Find where the given text appears and provide that cell's center as [X, Y] coordinate. 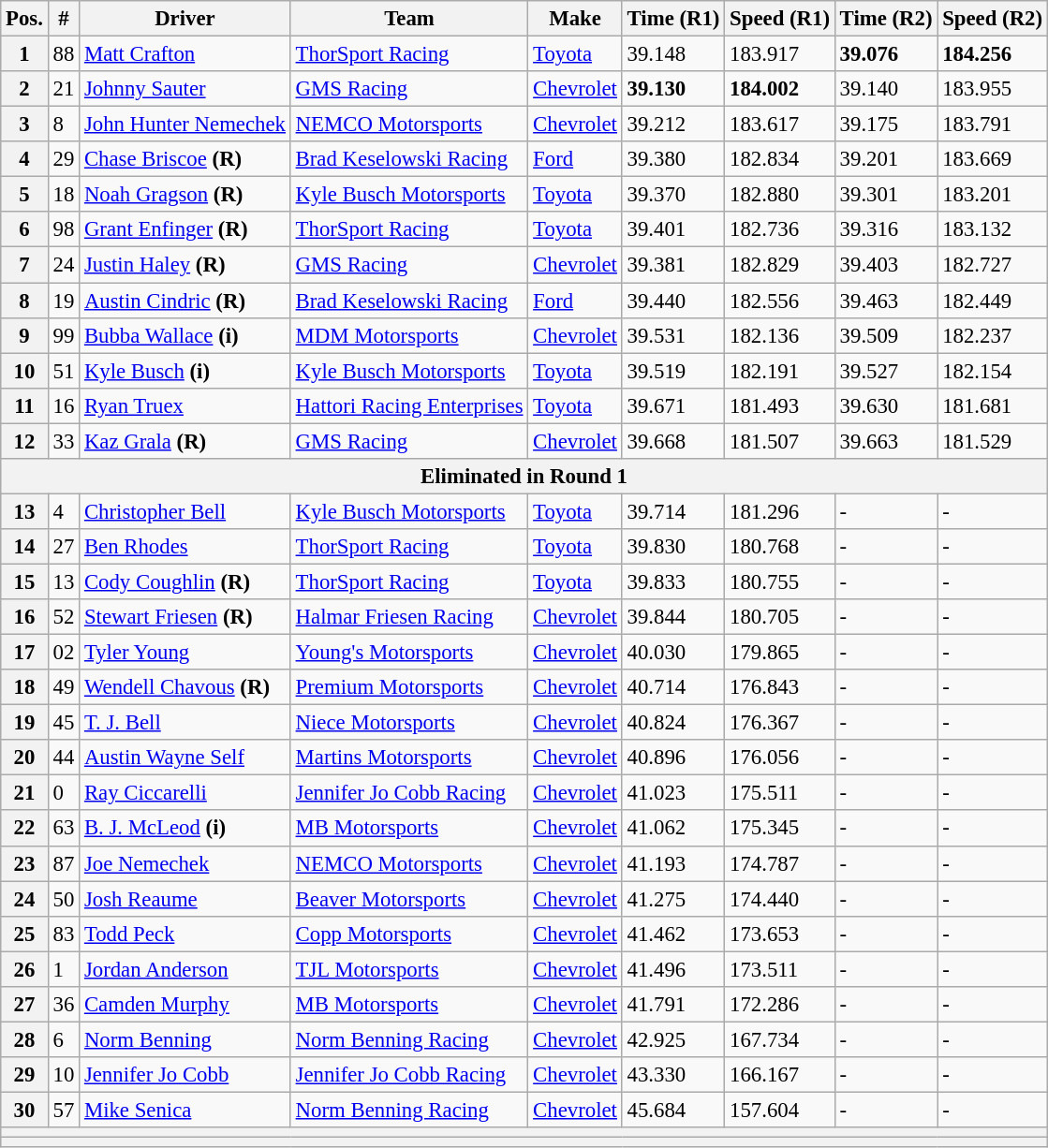
Beaver Motorsports [409, 899]
Ben Rhodes [185, 547]
39.630 [886, 405]
39.076 [886, 54]
20 [24, 758]
Matt Crafton [185, 54]
83 [64, 934]
0 [64, 793]
175.511 [780, 793]
5 [24, 195]
Hattori Racing Enterprises [409, 405]
Kyle Busch (i) [185, 371]
166.167 [780, 1075]
52 [64, 617]
Norm Benning [185, 1039]
39.671 [673, 405]
39.381 [673, 265]
39.316 [886, 229]
11 [24, 405]
17 [24, 653]
Austin Wayne Self [185, 758]
39.401 [673, 229]
182.880 [780, 195]
175.345 [780, 829]
26 [24, 969]
39.440 [673, 301]
T. J. Bell [185, 723]
180.705 [780, 617]
183.791 [993, 125]
Stewart Friesen (R) [185, 617]
184.256 [993, 54]
39.148 [673, 54]
7 [24, 265]
42.925 [673, 1039]
Speed (R1) [780, 19]
183.669 [993, 159]
39.130 [673, 89]
2 [24, 89]
B. J. McLeod (i) [185, 829]
Eliminated in Round 1 [524, 477]
174.440 [780, 899]
49 [64, 687]
39.175 [886, 125]
181.529 [993, 441]
25 [24, 934]
39.370 [673, 195]
39.201 [886, 159]
23 [24, 863]
Cody Coughlin (R) [185, 581]
180.755 [780, 581]
176.843 [780, 687]
39.519 [673, 371]
183.955 [993, 89]
39.140 [886, 89]
Grant Enfinger (R) [185, 229]
39.212 [673, 125]
39.509 [886, 335]
Noah Gragson (R) [185, 195]
182.556 [780, 301]
40.896 [673, 758]
TJL Motorsports [409, 969]
182.736 [780, 229]
Speed (R2) [993, 19]
45.684 [673, 1110]
Mike Senica [185, 1110]
44 [64, 758]
Joe Nemechek [185, 863]
22 [24, 829]
33 [64, 441]
28 [24, 1039]
39.663 [886, 441]
Austin Cindric (R) [185, 301]
Time (R1) [673, 19]
Martins Motorsports [409, 758]
39.463 [886, 301]
Johnny Sauter [185, 89]
Justin Haley (R) [185, 265]
181.507 [780, 441]
Pos. [24, 19]
41.791 [673, 1005]
182.829 [780, 265]
40.824 [673, 723]
Todd Peck [185, 934]
Team [409, 19]
50 [64, 899]
173.653 [780, 934]
98 [64, 229]
182.237 [993, 335]
3 [24, 125]
Niece Motorsports [409, 723]
157.604 [780, 1110]
87 [64, 863]
Camden Murphy [185, 1005]
# [64, 19]
MDM Motorsports [409, 335]
30 [24, 1110]
Josh Reaume [185, 899]
43.330 [673, 1075]
181.493 [780, 405]
39.830 [673, 547]
39.844 [673, 617]
57 [64, 1110]
182.834 [780, 159]
39.301 [886, 195]
183.201 [993, 195]
41.193 [673, 863]
183.917 [780, 54]
183.617 [780, 125]
Chase Briscoe (R) [185, 159]
12 [24, 441]
182.449 [993, 301]
167.734 [780, 1039]
182.136 [780, 335]
14 [24, 547]
63 [64, 829]
179.865 [780, 653]
Ryan Truex [185, 405]
Kaz Grala (R) [185, 441]
39.527 [886, 371]
Young's Motorsports [409, 653]
Bubba Wallace (i) [185, 335]
39.380 [673, 159]
182.191 [780, 371]
39.833 [673, 581]
Time (R2) [886, 19]
41.062 [673, 829]
184.002 [780, 89]
Jordan Anderson [185, 969]
41.496 [673, 969]
40.030 [673, 653]
99 [64, 335]
39.403 [886, 265]
41.462 [673, 934]
181.296 [780, 511]
Premium Motorsports [409, 687]
Driver [185, 19]
Make [575, 19]
Copp Motorsports [409, 934]
15 [24, 581]
39.714 [673, 511]
9 [24, 335]
180.768 [780, 547]
172.286 [780, 1005]
02 [64, 653]
45 [64, 723]
173.511 [780, 969]
176.056 [780, 758]
51 [64, 371]
182.727 [993, 265]
Halmar Friesen Racing [409, 617]
88 [64, 54]
41.023 [673, 793]
40.714 [673, 687]
36 [64, 1005]
183.132 [993, 229]
Ray Ciccarelli [185, 793]
39.668 [673, 441]
182.154 [993, 371]
Jennifer Jo Cobb [185, 1075]
Christopher Bell [185, 511]
176.367 [780, 723]
41.275 [673, 899]
John Hunter Nemechek [185, 125]
Wendell Chavous (R) [185, 687]
39.531 [673, 335]
Tyler Young [185, 653]
174.787 [780, 863]
181.681 [993, 405]
